Detect which cell encompasses the target text, then output its (X, Y) center coordinate. 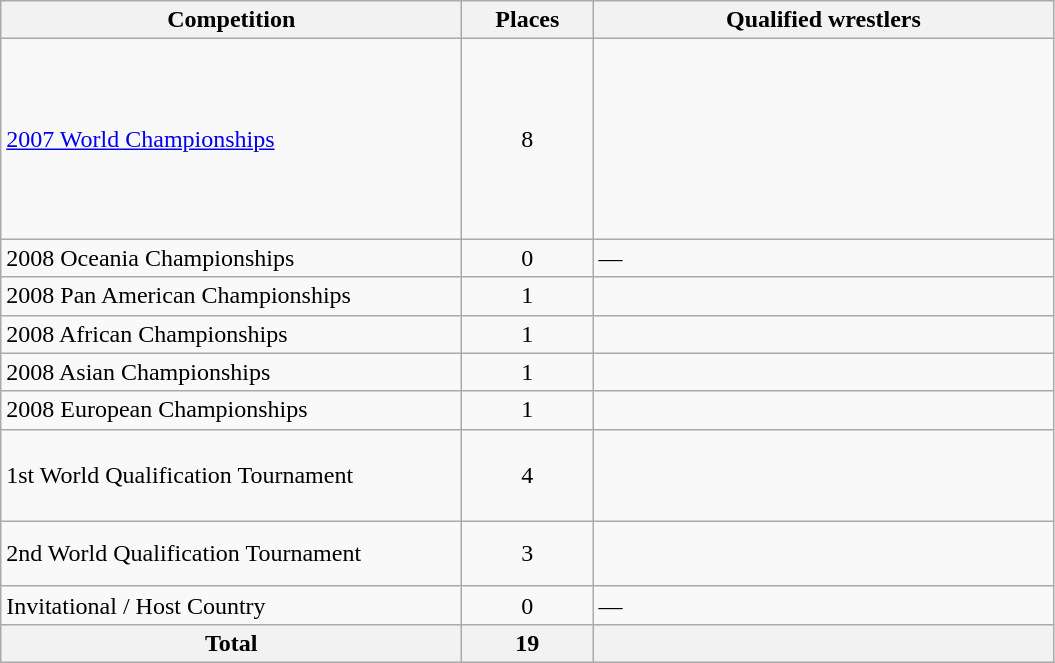
2008 African Championships (232, 334)
1st World Qualification Tournament (232, 475)
8 (528, 139)
2nd World Qualification Tournament (232, 554)
Total (232, 643)
19 (528, 643)
2008 Oceania Championships (232, 258)
2008 Asian Championships (232, 372)
Qualified wrestlers (824, 20)
Competition (232, 20)
Places (528, 20)
Invitational / Host Country (232, 605)
2007 World Championships (232, 139)
3 (528, 554)
4 (528, 475)
2008 Pan American Championships (232, 296)
2008 European Championships (232, 410)
